Find where the given text appears and provide that cell's center as (X, Y) coordinate. 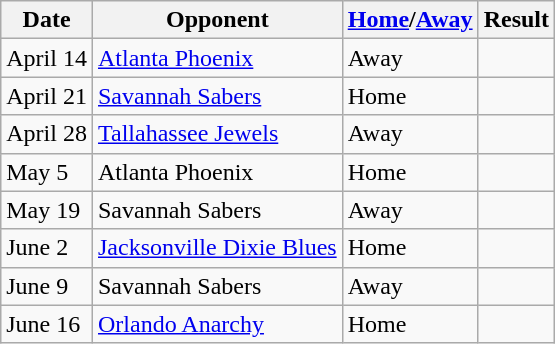
Date (47, 20)
Tallahassee Jewels (217, 134)
May 5 (47, 172)
April 14 (47, 58)
June 2 (47, 248)
April 28 (47, 134)
June 16 (47, 324)
Opponent (217, 20)
May 19 (47, 210)
June 9 (47, 286)
Orlando Anarchy (217, 324)
Result (516, 20)
Jacksonville Dixie Blues (217, 248)
April 21 (47, 96)
Home/Away (410, 20)
